Search for the cell housing the specified text and yield its [X, Y] center coordinate. 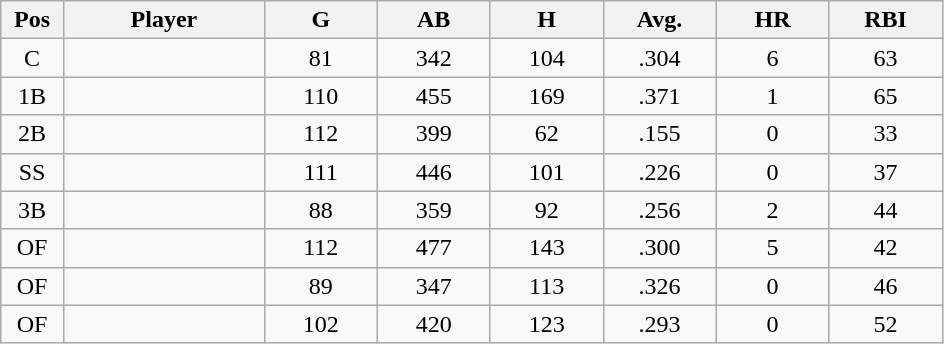
33 [886, 134]
5 [772, 248]
455 [434, 96]
.300 [660, 248]
.256 [660, 210]
2B [32, 134]
.304 [660, 58]
111 [320, 172]
102 [320, 324]
G [320, 20]
.155 [660, 134]
Avg. [660, 20]
1 [772, 96]
446 [434, 172]
110 [320, 96]
H [546, 20]
81 [320, 58]
.326 [660, 286]
92 [546, 210]
37 [886, 172]
2 [772, 210]
342 [434, 58]
1B [32, 96]
Pos [32, 20]
477 [434, 248]
52 [886, 324]
3B [32, 210]
89 [320, 286]
6 [772, 58]
347 [434, 286]
359 [434, 210]
420 [434, 324]
.226 [660, 172]
Player [164, 20]
44 [886, 210]
62 [546, 134]
101 [546, 172]
.371 [660, 96]
65 [886, 96]
46 [886, 286]
42 [886, 248]
123 [546, 324]
RBI [886, 20]
C [32, 58]
113 [546, 286]
AB [434, 20]
169 [546, 96]
63 [886, 58]
88 [320, 210]
104 [546, 58]
399 [434, 134]
SS [32, 172]
.293 [660, 324]
HR [772, 20]
143 [546, 248]
